Determine the (X, Y) coordinate at the center of the cell enclosing the given text.  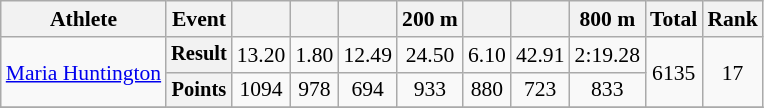
200 m (430, 19)
933 (430, 90)
6135 (674, 72)
694 (368, 90)
1.80 (314, 55)
Rank (732, 19)
2:19.28 (608, 55)
Athlete (84, 19)
6.10 (487, 55)
833 (608, 90)
Total (674, 19)
24.50 (430, 55)
1094 (262, 90)
17 (732, 72)
Maria Huntington (84, 72)
Event (199, 19)
723 (540, 90)
880 (487, 90)
Result (199, 55)
978 (314, 90)
800 m (608, 19)
Points (199, 90)
13.20 (262, 55)
42.91 (540, 55)
12.49 (368, 55)
